From the cell containing the given text, extract its center point as [x, y] coordinate. 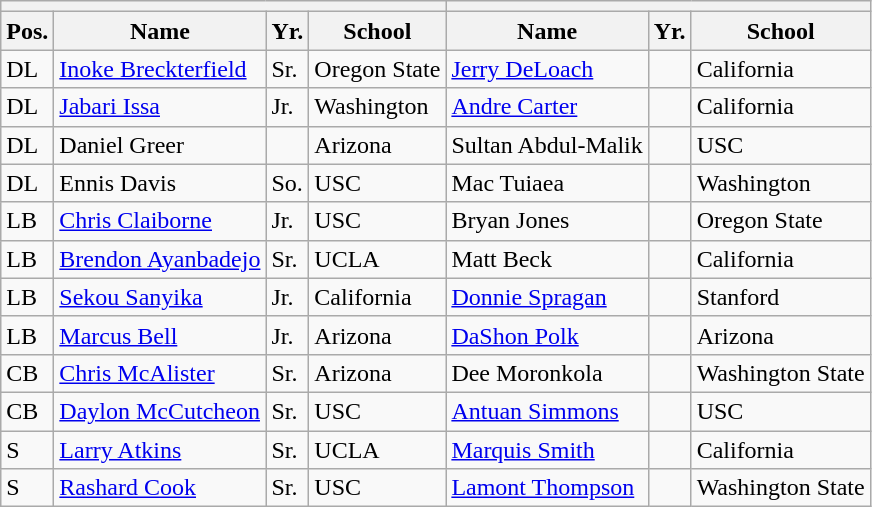
Daylon McCutcheon [160, 411]
Marquis Smith [547, 449]
Inoke Breckterfield [160, 69]
Jerry DeLoach [547, 69]
Marcus Bell [160, 335]
Rashard Cook [160, 488]
DaShon Polk [547, 335]
Sultan Abdul-Malik [547, 145]
Brendon Ayanbadejo [160, 259]
So. [288, 183]
Bryan Jones [547, 221]
Larry Atkins [160, 449]
Dee Moronkola [547, 373]
Pos. [28, 31]
Chris McAlister [160, 373]
Antuan Simmons [547, 411]
Sekou Sanyika [160, 297]
Daniel Greer [160, 145]
Matt Beck [547, 259]
Jabari Issa [160, 107]
Stanford [780, 297]
Mac Tuiaea [547, 183]
Chris Claiborne [160, 221]
Andre Carter [547, 107]
Lamont Thompson [547, 488]
Ennis Davis [160, 183]
Donnie Spragan [547, 297]
